Determine the [X, Y] coordinate at the center of the cell enclosing the given text.  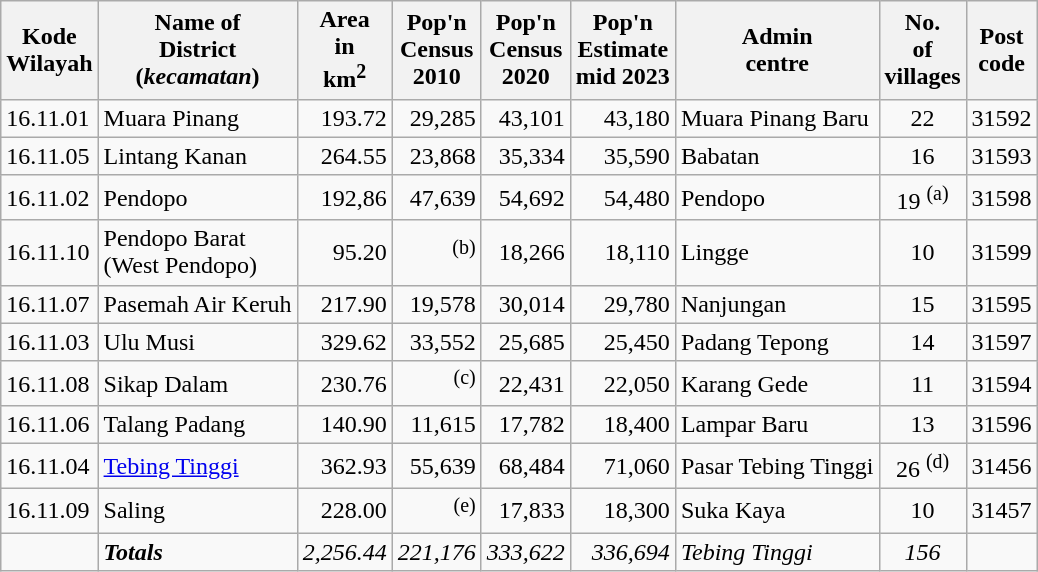
(b) [436, 252]
156 [922, 552]
16.11.04 [50, 466]
13 [922, 425]
35,590 [622, 156]
Nanjungan [777, 304]
Lampar Baru [777, 425]
31596 [1002, 425]
Lintang Kanan [198, 156]
193.72 [344, 118]
18,400 [622, 425]
No.ofvillages [922, 50]
31457 [1002, 510]
16.11.02 [50, 198]
(e) [436, 510]
Pasemah Air Keruh [198, 304]
16.11.08 [50, 384]
25,450 [622, 342]
Kode Wilayah [50, 50]
68,484 [526, 466]
29,285 [436, 118]
Lingge [777, 252]
Area inkm2 [344, 50]
29,780 [622, 304]
31598 [1002, 198]
95.20 [344, 252]
22,050 [622, 384]
31592 [1002, 118]
Muara Pinang [198, 118]
17,782 [526, 425]
19 (a) [922, 198]
Ulu Musi [198, 342]
31595 [1002, 304]
35,334 [526, 156]
Pendopo Barat (West Pendopo) [198, 252]
19,578 [436, 304]
16.11.10 [50, 252]
33,552 [436, 342]
31456 [1002, 466]
Pop'nCensus2010 [436, 50]
Postcode [1002, 50]
(c) [436, 384]
22 [922, 118]
71,060 [622, 466]
221,176 [436, 552]
Padang Tepong [777, 342]
Muara Pinang Baru [777, 118]
333,622 [526, 552]
23,868 [436, 156]
14 [922, 342]
17,833 [526, 510]
43,101 [526, 118]
16.11.03 [50, 342]
43,180 [622, 118]
329.62 [344, 342]
31593 [1002, 156]
228.00 [344, 510]
192,86 [344, 198]
54,692 [526, 198]
18,300 [622, 510]
16.11.09 [50, 510]
362.93 [344, 466]
16.11.06 [50, 425]
Pop'nEstimatemid 2023 [622, 50]
16.11.05 [50, 156]
140.90 [344, 425]
31594 [1002, 384]
Pasar Tebing Tinggi [777, 466]
230.76 [344, 384]
31599 [1002, 252]
Saling [198, 510]
Pop'nCensus2020 [526, 50]
11 [922, 384]
336,694 [622, 552]
Karang Gede [777, 384]
Totals [198, 552]
47,639 [436, 198]
16.11.07 [50, 304]
Sikap Dalam [198, 384]
Admin centre [777, 50]
217.90 [344, 304]
26 (d) [922, 466]
264.55 [344, 156]
18,266 [526, 252]
18,110 [622, 252]
55,639 [436, 466]
25,685 [526, 342]
31597 [1002, 342]
30,014 [526, 304]
16.11.01 [50, 118]
Name ofDistrict(kecamatan) [198, 50]
Talang Padang [198, 425]
16 [922, 156]
Babatan [777, 156]
11,615 [436, 425]
22,431 [526, 384]
54,480 [622, 198]
Suka Kaya [777, 510]
2,256.44 [344, 552]
15 [922, 304]
